Return (X, Y) of the center of cell containing provided text 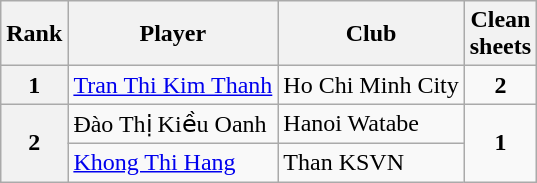
Club (371, 34)
Tran Thi Kim Thanh (173, 85)
Hanoi Watabe (371, 124)
Khong Thi Hang (173, 162)
Cleansheets (500, 34)
Player (173, 34)
Đào Thị Kiều Oanh (173, 124)
Rank (34, 34)
Ho Chi Minh City (371, 85)
Than KSVN (371, 162)
